Search for the cell housing the specified text and yield its [x, y] center coordinate. 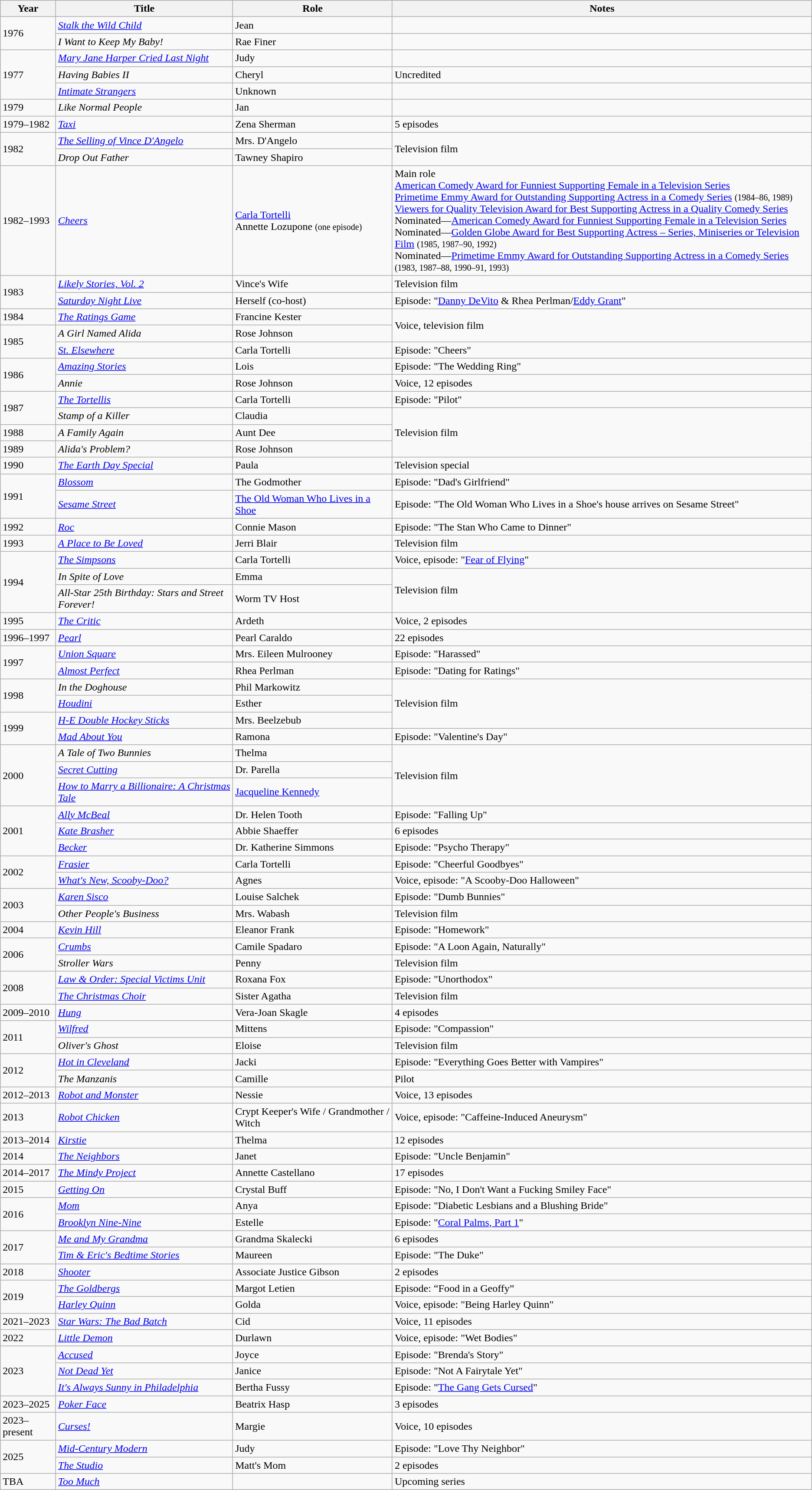
Rhea Perlman [313, 671]
Tawney Shapiro [313, 157]
Estelle [313, 1222]
Voice, episode: "A Scooby-Doo Halloween" [602, 881]
Mittens [313, 1029]
Episode: "Dumb Bunnies" [602, 897]
2014 [28, 1156]
Episode: "The Gang Gets Cursed" [602, 1387]
1994 [28, 582]
Connie Mason [313, 527]
Robot Chicken [144, 1117]
Episode: "Diabetic Lesbians and a Blushing Bride" [602, 1206]
2022 [28, 1338]
12 episodes [602, 1140]
TBA [28, 1482]
Golda [313, 1305]
2003 [28, 905]
Pearl Caraldo [313, 638]
2016 [28, 1214]
Voice, episode: "Caffeine-Induced Aneurysm" [602, 1117]
Voice, episode: "Wet Bodies" [602, 1338]
A Girl Named Alida [144, 334]
Kirstie [144, 1140]
Unknown [313, 91]
Episode: "Danny DeVito & Rhea Perlman/Eddy Grant" [602, 301]
2012 [28, 1070]
Episode: "Pilot" [602, 400]
Shooter [144, 1272]
2023 [28, 1371]
Star Wars: The Bad Batch [144, 1321]
Associate Justice Gibson [313, 1272]
Kevin Hill [144, 930]
Durlawn [313, 1338]
Cheryl [313, 75]
1997 [28, 662]
Not Dead Yet [144, 1371]
Episode: "Psycho Therapy" [602, 847]
2012–2013 [28, 1095]
Pearl [144, 638]
Frasier [144, 864]
The Ratings Game [144, 317]
Stalk the Wild Child [144, 25]
Curses! [144, 1426]
Episode: “Food in a Geoffy” [602, 1288]
1987 [28, 408]
1988 [28, 432]
Stamp of a Killer [144, 416]
Episode: "The Stan Who Came to Dinner" [602, 527]
2018 [28, 1272]
Aunt Dee [313, 432]
Notes [602, 9]
Voice, 12 episodes [602, 383]
1977 [28, 75]
Getting On [144, 1189]
Claudia [313, 416]
2019 [28, 1297]
Sesame Street [144, 504]
The Tortellis [144, 400]
Mom [144, 1206]
2021–2023 [28, 1321]
The Simpsons [144, 560]
Emma [313, 576]
1993 [28, 543]
Saturday Night Live [144, 301]
Accused [144, 1354]
A Tale of Two Bunnies [144, 753]
Other People's Business [144, 914]
Episode: "Love Thy Neighbor" [602, 1449]
Abbie Shaeffer [313, 831]
2013 [28, 1117]
Annie [144, 383]
Cheers [144, 220]
Me and My Grandma [144, 1239]
3 episodes [602, 1404]
Episode: "Homework" [602, 930]
Episode: "Uncle Benjamin" [602, 1156]
Kate Brasher [144, 831]
Dr. Katherine Simmons [313, 847]
Ramona [313, 737]
Annette Castellano [313, 1173]
Intimate Strangers [144, 91]
17 episodes [602, 1173]
A Place to Be Loved [144, 543]
Voice, 13 episodes [602, 1095]
In the Doghouse [144, 687]
Penny [313, 963]
2013–2014 [28, 1140]
Mrs. Eileen Mulrooney [313, 654]
1990 [28, 465]
Phil Markowitz [313, 687]
Anya [313, 1206]
Episode: "Unorthodox" [602, 979]
2017 [28, 1247]
The Selling of Vince D'Angelo [144, 141]
Beatrix Hasp [313, 1404]
1979–1982 [28, 124]
Stroller Wars [144, 963]
All-Star 25th Birthday: Stars and Street Forever! [144, 599]
Episode: "Dad's Girlfriend" [602, 482]
Janet [313, 1156]
2004 [28, 930]
2006 [28, 955]
Secret Cutting [144, 770]
Episode: "The Old Woman Who Lives in a Shoe's house arrives on Sesame Street" [602, 504]
Hot in Cleveland [144, 1062]
Janice [313, 1371]
Episode: "The Duke" [602, 1255]
Drop Out Father [144, 157]
It's Always Sunny in Philadelphia [144, 1387]
Episode: "Coral Palms, Part 1" [602, 1222]
The Critic [144, 621]
H-E Double Hockey Sticks [144, 720]
1989 [28, 449]
Margot Letien [313, 1288]
I Want to Keep My Baby! [144, 42]
Eloise [313, 1045]
Herself (co-host) [313, 301]
2023–2025 [28, 1404]
Mid-Century Modern [144, 1449]
Year [28, 9]
1982–1993 [28, 220]
2000 [28, 776]
Mrs. D'Angelo [313, 141]
Voice, episode: "Being Harley Quinn" [602, 1305]
Almost Perfect [144, 671]
In Spite of Love [144, 576]
1992 [28, 527]
2015 [28, 1189]
The Neighbors [144, 1156]
Crypt Keeper's Wife / Grandmother / Witch [313, 1117]
Episode: "Cheerful Goodbyes" [602, 864]
1982 [28, 149]
Alida's Problem? [144, 449]
Ally McBeal [144, 814]
1976 [28, 33]
Dr. Parella [313, 770]
Role [313, 9]
Francine Kester [313, 317]
Louise Salchek [313, 897]
Poker Face [144, 1404]
Voice, television film [602, 325]
Episode: "Cheers" [602, 350]
Mary Jane Harper Cried Last Night [144, 58]
Bertha Fussy [313, 1387]
St. Elsewhere [144, 350]
1979 [28, 108]
Episode: "A Loon Again, Naturally" [602, 946]
Pilot [602, 1078]
Carla TortelliAnnette Lozupone (one episode) [313, 220]
Rae Finer [313, 42]
Camille [313, 1078]
Cid [313, 1321]
Dr. Helen Tooth [313, 814]
Jacqueline Kennedy [313, 792]
Voice, 10 episodes [602, 1426]
1985 [28, 342]
Margie [313, 1426]
Upcoming series [602, 1482]
Little Demon [144, 1338]
Voice, episode: "Fear of Flying" [602, 560]
Voice, 11 episodes [602, 1321]
22 episodes [602, 638]
2023–present [28, 1426]
Episode: "Compassion" [602, 1029]
Voice, 2 episodes [602, 621]
Episode: "Dating for Ratings" [602, 671]
Uncredited [602, 75]
Crumbs [144, 946]
Mad About You [144, 737]
Episode: "The Wedding Ring" [602, 367]
2008 [28, 988]
1991 [28, 496]
Crystal Buff [313, 1189]
1996–1997 [28, 638]
Taxi [144, 124]
Eleanor Frank [313, 930]
Esther [313, 704]
Lois [313, 367]
1986 [28, 375]
Roc [144, 527]
What's New, Scooby-Doo? [144, 881]
Zena Sherman [313, 124]
Nessie [313, 1095]
Episode: "Falling Up" [602, 814]
1983 [28, 292]
Roxana Fox [313, 979]
Agnes [313, 881]
Episode: "Not A Fairytale Yet" [602, 1371]
Sister Agatha [313, 996]
Houdini [144, 704]
Matt's Mom [313, 1465]
Becker [144, 847]
How to Marry a Billionaire: A Christmas Tale [144, 792]
Maureen [313, 1255]
2002 [28, 872]
2025 [28, 1457]
2001 [28, 831]
Union Square [144, 654]
Law & Order: Special Victims Unit [144, 979]
Blossom [144, 482]
2011 [28, 1037]
Amazing Stories [144, 367]
5 episodes [602, 124]
Tim & Eric's Bedtime Stories [144, 1255]
Title [144, 9]
Worm TV Host [313, 599]
Having Babies II [144, 75]
Oliver's Ghost [144, 1045]
1995 [28, 621]
Camile Spadaro [313, 946]
The Mindy Project [144, 1173]
The Old Woman Who Lives in a Shoe [313, 504]
1998 [28, 695]
The Goldbergs [144, 1288]
The Studio [144, 1465]
Episode: "Everything Goes Better with Vampires" [602, 1062]
1984 [28, 317]
The Christmas Choir [144, 996]
Robot and Monster [144, 1095]
1999 [28, 728]
2014–2017 [28, 1173]
Jean [313, 25]
Jan [313, 108]
The Godmother [313, 482]
Too Much [144, 1482]
Vince's Wife [313, 284]
Ardeth [313, 621]
Episode: "No, I Don't Want a Fucking Smiley Face" [602, 1189]
Karen Sisco [144, 897]
Hung [144, 1012]
Harley Quinn [144, 1305]
Paula [313, 465]
Wilfred [144, 1029]
2009–2010 [28, 1012]
Episode: "Brenda's Story" [602, 1354]
A Family Again [144, 432]
The Manzanis [144, 1078]
Mrs. Beelzebub [313, 720]
4 episodes [602, 1012]
Episode: "Harassed" [602, 654]
Television special [602, 465]
Brooklyn Nine-Nine [144, 1222]
Episode: "Valentine's Day" [602, 737]
Grandma Skalecki [313, 1239]
Mrs. Wabash [313, 914]
Vera-Joan Skagle [313, 1012]
Likely Stories, Vol. 2 [144, 284]
Jacki [313, 1062]
Jerri Blair [313, 543]
Joyce [313, 1354]
Like Normal People [144, 108]
The Earth Day Special [144, 465]
